Scan for the cell matching the given text and deliver its [X, Y] coordinate at center. 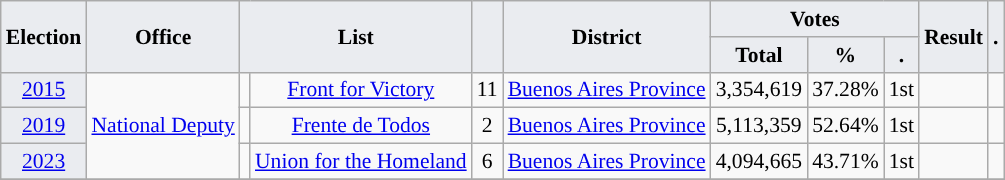
Union for the Homeland [361, 162]
52.64% [846, 126]
11 [488, 90]
5,113,359 [759, 126]
4,094,665 [759, 162]
3,354,619 [759, 90]
Front for Victory [361, 90]
National Deputy [162, 126]
Votes [815, 19]
2015 [44, 90]
2023 [44, 162]
2 [488, 126]
37.28% [846, 90]
Total [759, 55]
District [607, 36]
Office [162, 36]
Election [44, 36]
Frente de Todos [361, 126]
% [846, 55]
List [356, 36]
6 [488, 162]
2019 [44, 126]
43.71% [846, 162]
Result [954, 36]
